For the text-containing cell, return its midpoint in [X, Y] coordinate format. 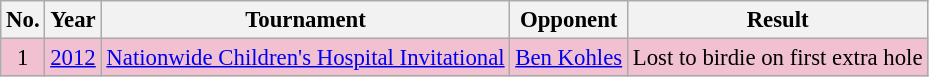
Opponent [569, 20]
Lost to birdie on first extra hole [777, 58]
Nationwide Children's Hospital Invitational [306, 58]
1 [23, 58]
Tournament [306, 20]
2012 [73, 58]
Year [73, 20]
Result [777, 20]
Ben Kohles [569, 58]
No. [23, 20]
